Detect which cell encompasses the target text, then output its [X, Y] center coordinate. 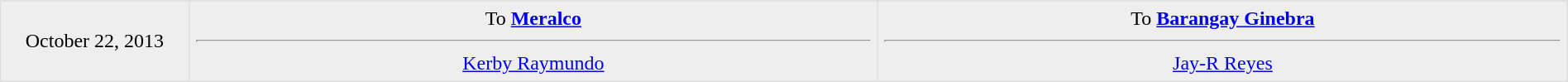
October 22, 2013 [94, 41]
To MeralcoKerby Raymundo [533, 41]
To Barangay GinebraJay-R Reyes [1223, 41]
